Pinpoint the cell where the given text exists, returning its (X, Y) midpoint coordinate. 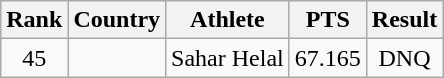
DNQ (404, 58)
Athlete (228, 20)
Rank (34, 20)
Result (404, 20)
PTS (328, 20)
45 (34, 58)
Country (117, 20)
Sahar Helal (228, 58)
67.165 (328, 58)
